Extract the [x, y] coordinate from the center of the cell holding the provided text.  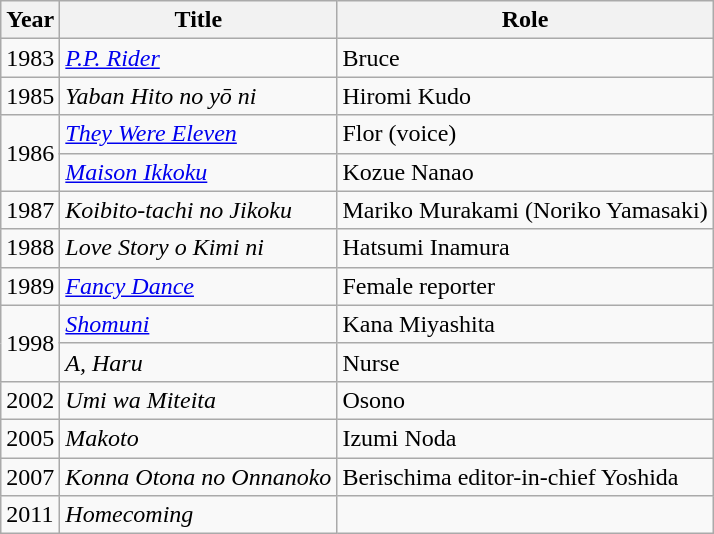
Shomuni [198, 324]
Maison Ikkoku [198, 172]
Izumi Noda [525, 438]
Love Story o Kimi ni [198, 248]
Hiromi Kudo [525, 96]
2005 [30, 438]
They Were Eleven [198, 134]
Kozue Nanao [525, 172]
2007 [30, 477]
A, Haru [198, 362]
Koibito-tachi no Jikoku [198, 210]
1987 [30, 210]
1985 [30, 96]
Nurse [525, 362]
Berischima editor-in-chief Yoshida [525, 477]
Female reporter [525, 286]
1983 [30, 58]
1988 [30, 248]
1986 [30, 153]
Homecoming [198, 515]
Hatsumi Inamura [525, 248]
Fancy Dance [198, 286]
Yaban Hito no yō ni [198, 96]
P.P. Rider [198, 58]
Kana Miyashita [525, 324]
Osono [525, 400]
Konna Otona no Onnanoko [198, 477]
Title [198, 20]
1989 [30, 286]
Flor (voice) [525, 134]
Bruce [525, 58]
Umi wa Miteita [198, 400]
2002 [30, 400]
2011 [30, 515]
Makoto [198, 438]
Mariko Murakami (Noriko Yamasaki) [525, 210]
Role [525, 20]
Year [30, 20]
1998 [30, 343]
